Output the [x, y] coordinate of the center of the cell containing the given text.  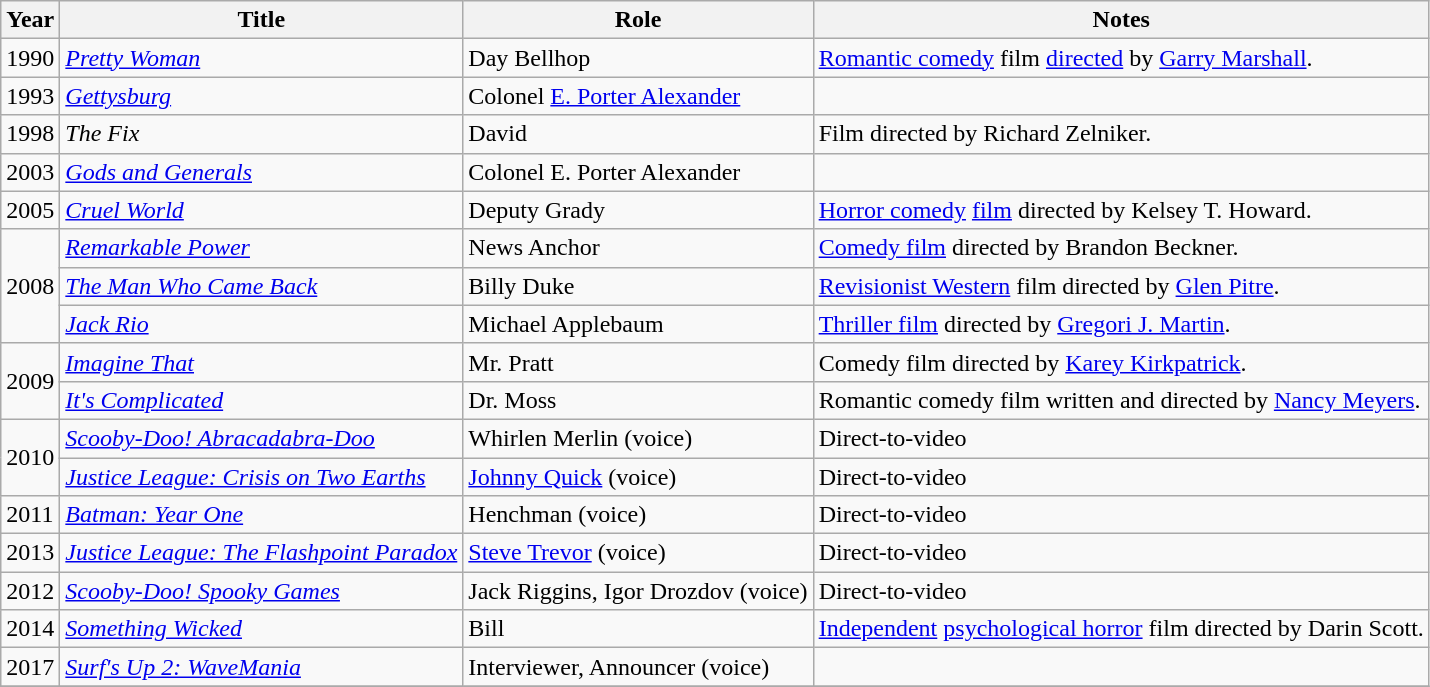
Year [30, 20]
It's Complicated [262, 400]
Romantic comedy film directed by Garry Marshall. [1121, 58]
2009 [30, 381]
Dr. Moss [638, 400]
The Fix [262, 134]
Comedy film directed by Karey Kirkpatrick. [1121, 362]
Something Wicked [262, 629]
Horror comedy film directed by Kelsey T. Howard. [1121, 210]
The Man Who Came Back [262, 286]
2013 [30, 553]
Notes [1121, 20]
1990 [30, 58]
Michael Applebaum [638, 324]
Steve Trevor (voice) [638, 553]
Henchman (voice) [638, 515]
Mr. Pratt [638, 362]
Imagine That [262, 362]
Pretty Woman [262, 58]
Bill [638, 629]
News Anchor [638, 248]
Gettysburg [262, 96]
2010 [30, 457]
2003 [30, 172]
2011 [30, 515]
Johnny Quick (voice) [638, 477]
Batman: Year One [262, 515]
Deputy Grady [638, 210]
Justice League: Crisis on Two Earths [262, 477]
Gods and Generals [262, 172]
Thriller film directed by Gregori J. Martin. [1121, 324]
Remarkable Power [262, 248]
Comedy film directed by Brandon Beckner. [1121, 248]
Title [262, 20]
Scooby-Doo! Spooky Games [262, 591]
Cruel World [262, 210]
Romantic comedy film written and directed by Nancy Meyers. [1121, 400]
1993 [30, 96]
Day Bellhop [638, 58]
Whirlen Merlin (voice) [638, 438]
Scooby-Doo! Abracadabra-Doo [262, 438]
Interviewer, Announcer (voice) [638, 667]
2008 [30, 286]
Independent psychological horror film directed by Darin Scott. [1121, 629]
Jack Riggins, Igor Drozdov (voice) [638, 591]
2005 [30, 210]
Role [638, 20]
Jack Rio [262, 324]
2014 [30, 629]
Revisionist Western film directed by Glen Pitre. [1121, 286]
1998 [30, 134]
Billy Duke [638, 286]
2012 [30, 591]
Surf's Up 2: WaveMania [262, 667]
2017 [30, 667]
David [638, 134]
Justice League: The Flashpoint Paradox [262, 553]
Film directed by Richard Zelniker. [1121, 134]
